Find where the given text appears and provide that cell's center as (x, y) coordinate. 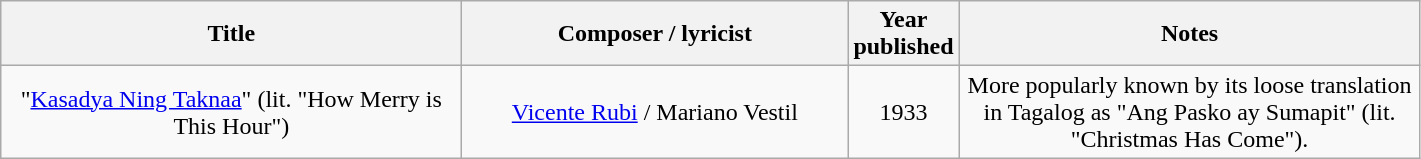
Year published (904, 34)
Vicente Rubi / Mariano Vestil (655, 112)
1933 (904, 112)
Notes (1190, 34)
"Kasadya Ning Taknaa" (lit. "How Merry is This Hour") (232, 112)
Composer / lyricist (655, 34)
More popularly known by its loose translation in Tagalog as "Ang Pasko ay Sumapit" (lit. "Christmas Has Come"). (1190, 112)
Title (232, 34)
